Determine the [x, y] coordinate at the center of the cell enclosing the given text.  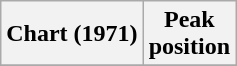
Chart (1971) [72, 34]
Peakposition [189, 34]
